Scan for the cell matching the given text and deliver its (X, Y) coordinate at center. 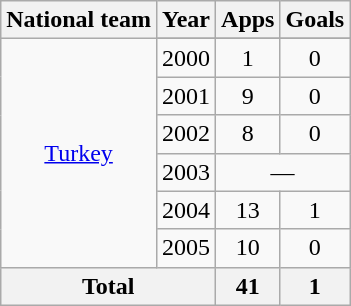
— (283, 172)
Total (108, 286)
Goals (315, 20)
Year (186, 20)
41 (248, 286)
2002 (186, 134)
Apps (248, 20)
2004 (186, 210)
13 (248, 210)
2001 (186, 96)
10 (248, 248)
8 (248, 134)
2003 (186, 172)
2000 (186, 58)
Turkey (79, 153)
9 (248, 96)
National team (79, 20)
2005 (186, 248)
